Detect which cell encompasses the target text, then output its [X, Y] center coordinate. 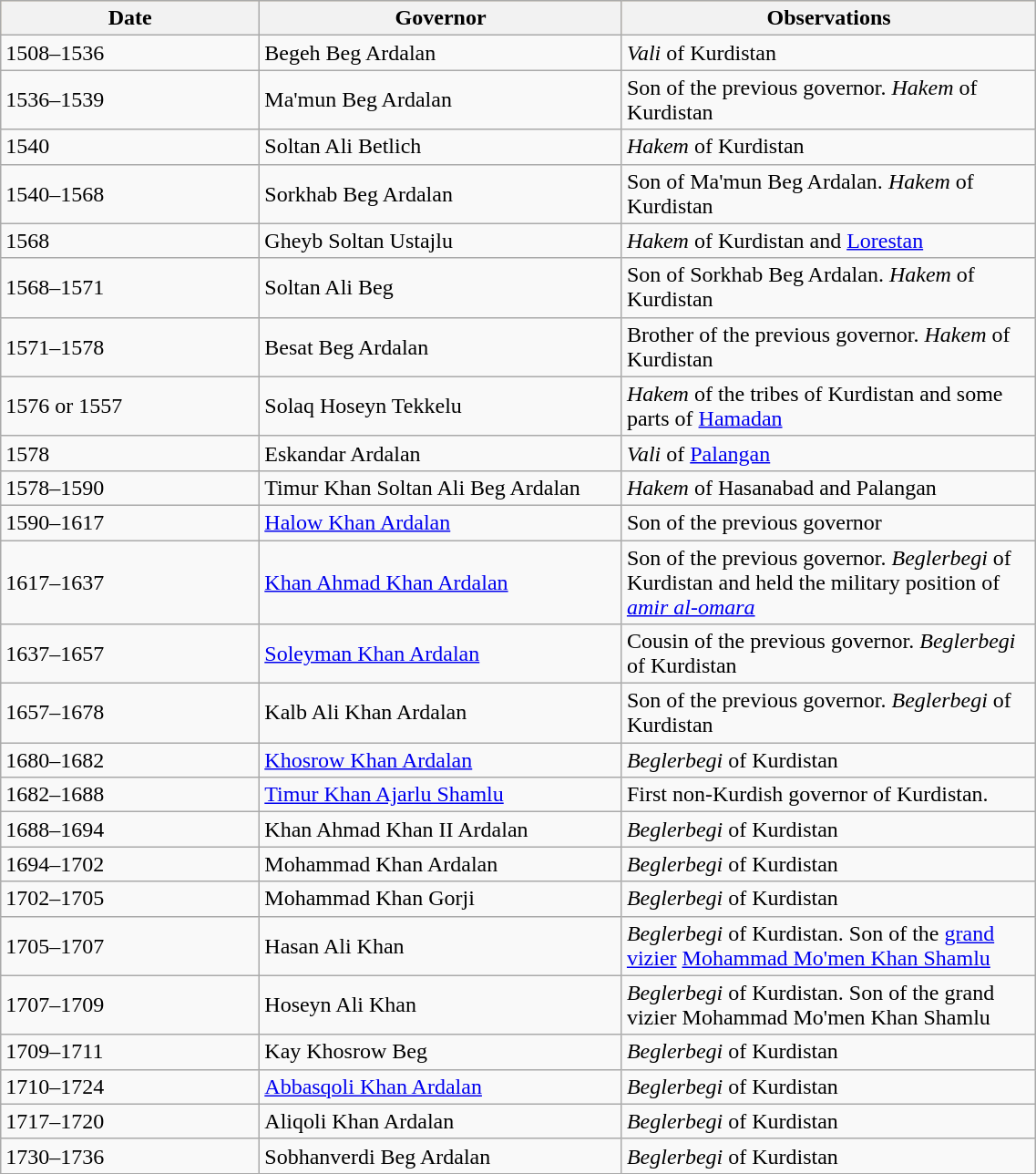
Abbasqoli Khan Ardalan [441, 1086]
Cousin of the previous governor. Beglerbegi of Kurdistan [828, 654]
Kay Khosrow Beg [441, 1052]
Vali of Kurdistan [828, 53]
Hakem of Kurdistan [828, 147]
Mohammad Khan Gorji [441, 899]
1730–1736 [130, 1156]
1709–1711 [130, 1052]
Solaq Hoseyn Tekkelu [441, 407]
Sobhanverdi Beg Ardalan [441, 1156]
Son of the previous governor. Hakem of Kurdistan [828, 100]
1540–1568 [130, 193]
1688–1694 [130, 829]
Hoseyn Ali Khan [441, 1004]
1590–1617 [130, 522]
Son of the previous governor [828, 522]
Governor [441, 18]
1568 [130, 241]
Son of the previous governor. Beglerbegi of Kurdistan [828, 713]
1637–1657 [130, 654]
Eskandar Ardalan [441, 453]
Son of Ma'mun Beg Ardalan. Hakem of Kurdistan [828, 193]
1578 [130, 453]
Timur Khan Ajarlu Shamlu [441, 795]
Halow Khan Ardalan [441, 522]
Khosrow Khan Ardalan [441, 760]
1710–1724 [130, 1086]
1571–1578 [130, 346]
Vali of Palangan [828, 453]
1540 [130, 147]
Sorkhab Beg Ardalan [441, 193]
Hakem of Kurdistan and Lorestan [828, 241]
Observations [828, 18]
1576 or 1557 [130, 407]
Hakem of Hasanabad and Palangan [828, 488]
Besat Beg Ardalan [441, 346]
Son of Sorkhab Beg Ardalan. Hakem of Kurdistan [828, 288]
1694–1702 [130, 864]
Ma'mun Beg Ardalan [441, 100]
Kalb Ali Khan Ardalan [441, 713]
Hasan Ali Khan [441, 946]
1682–1688 [130, 795]
Brother of the previous governor. Hakem of Kurdistan [828, 346]
1657–1678 [130, 713]
Son of the previous governor. Beglerbegi of Kurdistan and held the military position of amir al-omara [828, 582]
1705–1707 [130, 946]
Soleyman Khan Ardalan [441, 654]
Begeh Beg Ardalan [441, 53]
1707–1709 [130, 1004]
1578–1590 [130, 488]
Aliqoli Khan Ardalan [441, 1121]
Gheyb Soltan Ustajlu [441, 241]
Khan Ahmad Khan II Ardalan [441, 829]
1568–1571 [130, 288]
1702–1705 [130, 899]
1717–1720 [130, 1121]
First non-Kurdish governor of Kurdistan. [828, 795]
1536–1539 [130, 100]
Timur Khan Soltan Ali Beg Ardalan [441, 488]
1508–1536 [130, 53]
Hakem of the tribes of Kurdistan and some parts of Hamadan [828, 407]
1617–1637 [130, 582]
Soltan Ali Betlich [441, 147]
Date [130, 18]
Soltan Ali Beg [441, 288]
Mohammad Khan Ardalan [441, 864]
1680–1682 [130, 760]
Khan Ahmad Khan Ardalan [441, 582]
